Output the [X, Y] coordinate of the center of the cell containing the given text.  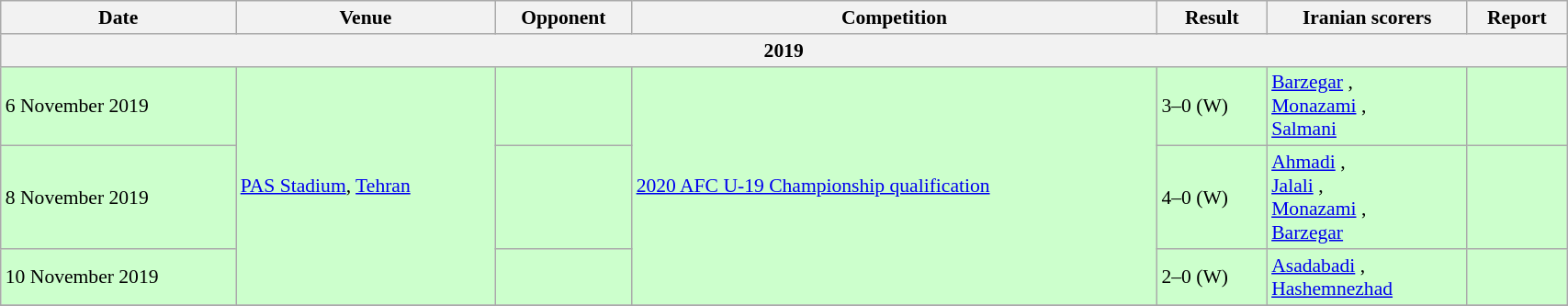
4–0 (W) [1212, 198]
Competition [895, 17]
6 November 2019 [118, 107]
Ahmadi ,Jalali ,Monazami ,Barzegar [1367, 198]
Barzegar ,Monazami ,Salmani [1367, 107]
Iranian scorers [1367, 17]
Result [1212, 17]
10 November 2019 [118, 278]
PAS Stadium, Tehran [366, 186]
Opponent [563, 17]
8 November 2019 [118, 198]
3–0 (W) [1212, 107]
Asadabadi ,Hashemnezhad [1367, 278]
Venue [366, 17]
Date [118, 17]
2020 AFC U-19 Championship qualification [895, 186]
Report [1517, 17]
2–0 (W) [1212, 278]
2019 [784, 51]
